Locate the cell with the specified text and output its (X, Y) center coordinate. 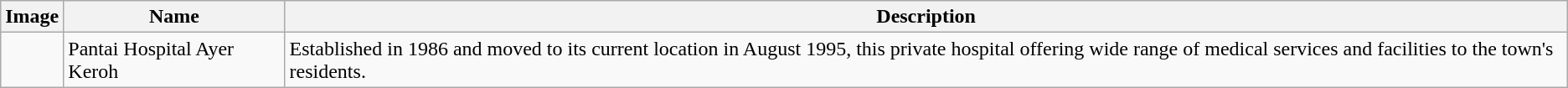
Description (926, 17)
Name (174, 17)
Image (32, 17)
Pantai Hospital Ayer Keroh (174, 60)
